Capture the cell that displays the provided text and extract its (x, y) central coordinate. 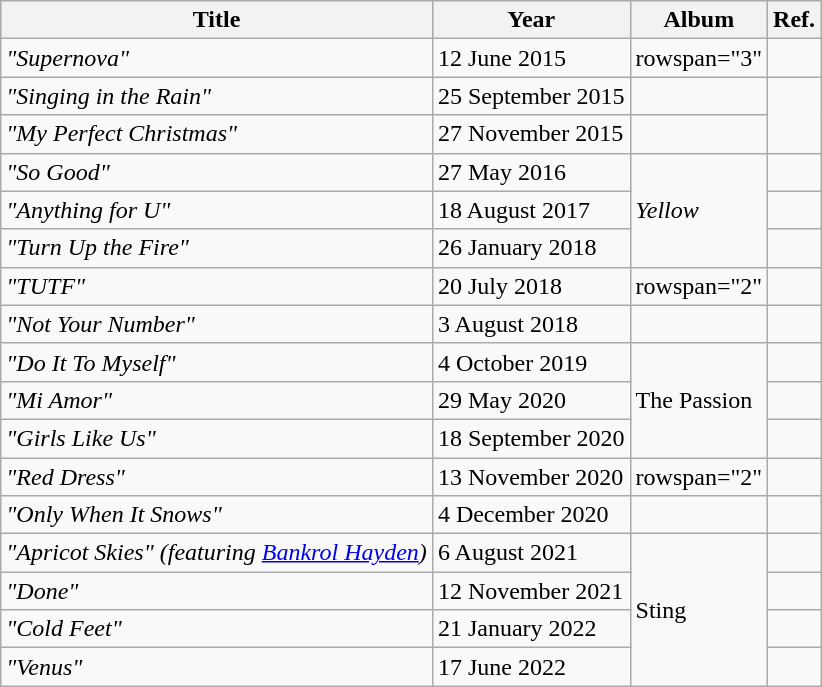
12 November 2021 (531, 591)
"Only When It Snows" (217, 515)
18 August 2017 (531, 210)
27 May 2016 (531, 172)
Yellow (699, 210)
12 June 2015 (531, 58)
"Do It To Myself" (217, 362)
"Apricot Skies" (featuring Bankrol Hayden) (217, 553)
"Red Dress" (217, 477)
"Not Your Number" (217, 324)
"Supernova" (217, 58)
4 October 2019 (531, 362)
"Singing in the Rain" (217, 96)
27 November 2015 (531, 134)
"Done" (217, 591)
26 January 2018 (531, 248)
"Turn Up the Fire" (217, 248)
"Venus" (217, 667)
"Mi Amor" (217, 400)
Sting (699, 610)
The Passion (699, 400)
18 September 2020 (531, 438)
20 July 2018 (531, 286)
3 August 2018 (531, 324)
6 August 2021 (531, 553)
"My Perfect Christmas" (217, 134)
"So Good" (217, 172)
Ref. (794, 20)
4 December 2020 (531, 515)
21 January 2022 (531, 629)
Year (531, 20)
"Girls Like Us" (217, 438)
Album (699, 20)
"Cold Feet" (217, 629)
Title (217, 20)
29 May 2020 (531, 400)
25 September 2015 (531, 96)
13 November 2020 (531, 477)
17 June 2022 (531, 667)
"Anything for U" (217, 210)
"TUTF" (217, 286)
rowspan="3" (699, 58)
